Determine the [X, Y] coordinate at the center of the cell enclosing the given text.  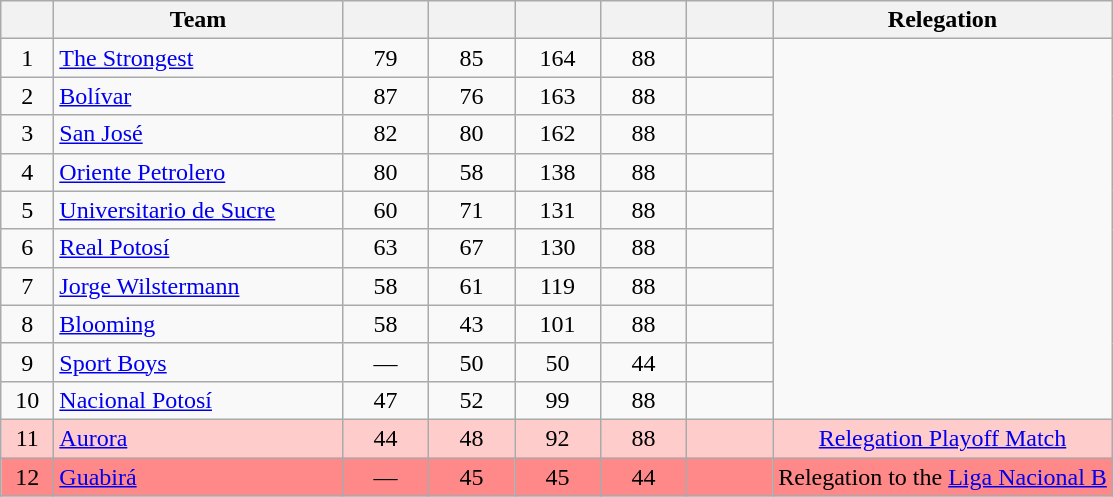
6 [28, 248]
12 [28, 477]
163 [557, 96]
9 [28, 362]
Team [198, 20]
162 [557, 134]
85 [471, 58]
7 [28, 286]
Relegation to the Liga Nacional B [943, 477]
Guabirá [198, 477]
Relegation [943, 20]
2 [28, 96]
Nacional Potosí [198, 400]
5 [28, 210]
4 [28, 172]
164 [557, 58]
10 [28, 400]
87 [385, 96]
Relegation Playoff Match [943, 438]
1 [28, 58]
11 [28, 438]
63 [385, 248]
76 [471, 96]
99 [557, 400]
130 [557, 248]
Bolívar [198, 96]
119 [557, 286]
8 [28, 324]
101 [557, 324]
67 [471, 248]
Aurora [198, 438]
The Strongest [198, 58]
43 [471, 324]
Real Potosí [198, 248]
52 [471, 400]
San José [198, 134]
60 [385, 210]
Oriente Petrolero [198, 172]
48 [471, 438]
131 [557, 210]
Blooming [198, 324]
Sport Boys [198, 362]
79 [385, 58]
82 [385, 134]
47 [385, 400]
61 [471, 286]
71 [471, 210]
92 [557, 438]
3 [28, 134]
Universitario de Sucre [198, 210]
Jorge Wilstermann [198, 286]
138 [557, 172]
